Scan for the cell matching the given text and deliver its (x, y) coordinate at center. 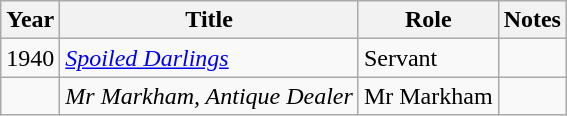
Mr Markham, Antique Dealer (210, 96)
Spoiled Darlings (210, 58)
Servant (428, 58)
Title (210, 20)
Year (30, 20)
Role (428, 20)
Notes (532, 20)
Mr Markham (428, 96)
1940 (30, 58)
